Identify which cell holds the provided text, then report its [X, Y] central coordinate. 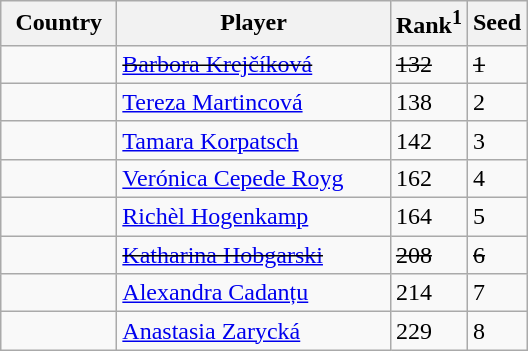
Player [254, 24]
Tamara Korpatsch [254, 140]
132 [428, 64]
1 [496, 64]
Tereza Martincová [254, 102]
Seed [496, 24]
6 [496, 255]
Verónica Cepede Royg [254, 178]
Katharina Hobgarski [254, 255]
214 [428, 293]
Barbora Krejčíková [254, 64]
138 [428, 102]
4 [496, 178]
142 [428, 140]
5 [496, 217]
229 [428, 331]
8 [496, 331]
Country [59, 24]
7 [496, 293]
Alexandra Cadanțu [254, 293]
3 [496, 140]
Rank1 [428, 24]
162 [428, 178]
2 [496, 102]
164 [428, 217]
Anastasia Zarycká [254, 331]
208 [428, 255]
Richèl Hogenkamp [254, 217]
